For the text-containing cell, return its midpoint in (X, Y) coordinate format. 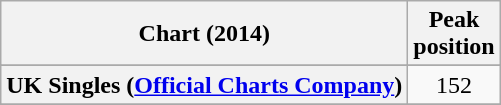
Peakposition (454, 34)
UK Singles (Official Charts Company) (204, 85)
152 (454, 85)
Chart (2014) (204, 34)
